Capture the cell that displays the provided text and extract its (x, y) central coordinate. 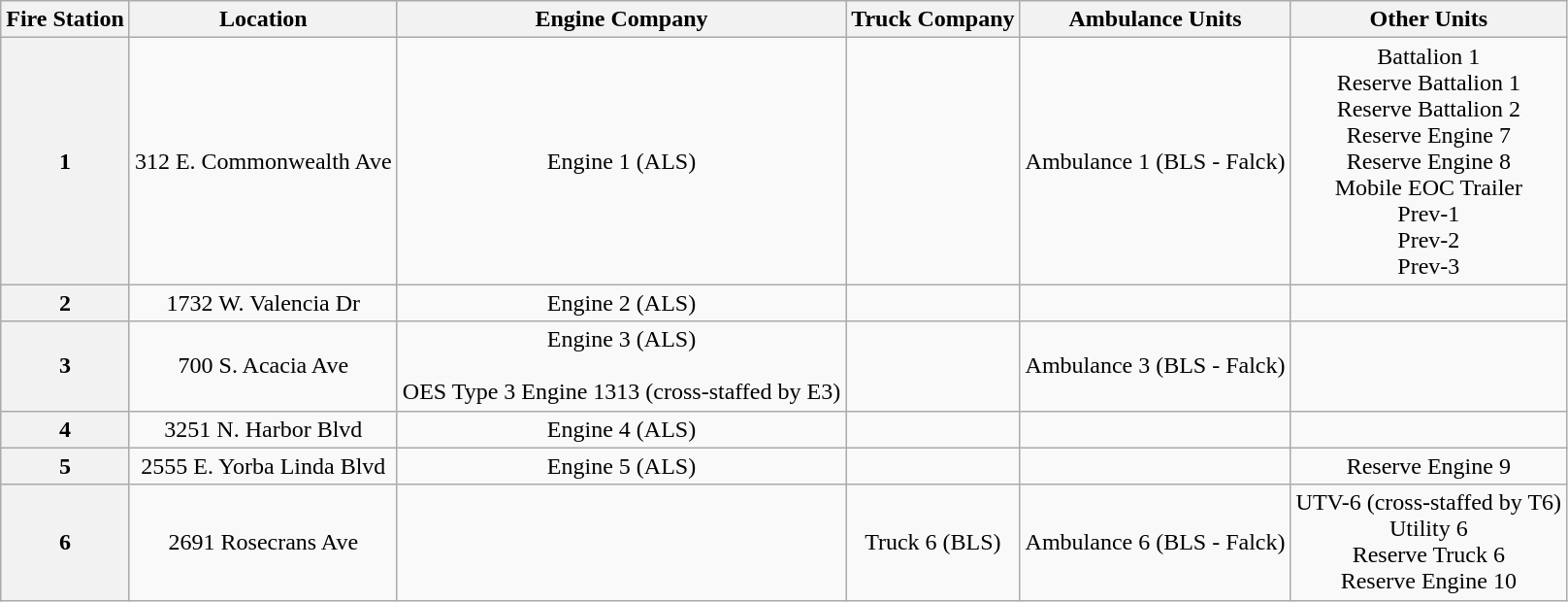
Engine 2 (ALS) (621, 303)
UTV-6 (cross-staffed by T6)Utility 6Reserve Truck 6Reserve Engine 10 (1428, 542)
2 (66, 303)
Ambulance 1 (BLS - Falck) (1155, 161)
3251 N. Harbor Blvd (263, 429)
Engine Company (621, 19)
Fire Station (66, 19)
Engine 3 (ALS)OES Type 3 Engine 1313 (cross-staffed by E3) (621, 366)
1 (66, 161)
Truck Company (933, 19)
Ambulance Units (1155, 19)
Reserve Engine 9 (1428, 466)
Engine 1 (ALS) (621, 161)
Ambulance 3 (BLS - Falck) (1155, 366)
Truck 6 (BLS) (933, 542)
Engine 4 (ALS) (621, 429)
Location (263, 19)
4 (66, 429)
6 (66, 542)
5 (66, 466)
700 S. Acacia Ave (263, 366)
Engine 5 (ALS) (621, 466)
3 (66, 366)
Battalion 1Reserve Battalion 1Reserve Battalion 2Reserve Engine 7Reserve Engine 8Mobile EOC TrailerPrev-1Prev-2Prev-3 (1428, 161)
Ambulance 6 (BLS - Falck) (1155, 542)
2691 Rosecrans Ave (263, 542)
2555 E. Yorba Linda Blvd (263, 466)
312 E. Commonwealth Ave (263, 161)
Other Units (1428, 19)
1732 W. Valencia Dr (263, 303)
